Locate the cell with the specified text and output its (x, y) center coordinate. 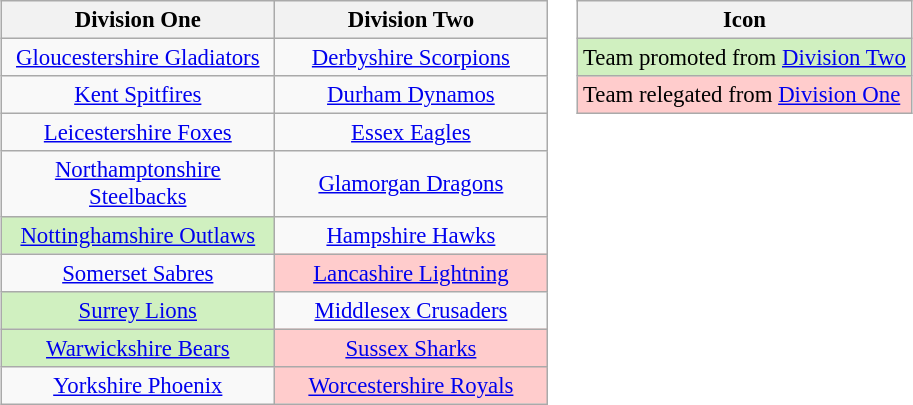
Surrey Lions (138, 310)
Hampshire Hawks (410, 235)
Essex Eagles (410, 133)
Team relegated from Division One (744, 95)
Middlesex Crusaders (410, 310)
Somerset Sabres (138, 273)
Northamptonshire Steelbacks (138, 184)
Icon (744, 20)
Sussex Sharks (410, 348)
Worcestershire Royals (410, 385)
Kent Spitfires (138, 95)
Lancashire Lightning (410, 273)
Division One (138, 20)
Division Two (410, 20)
Yorkshire Phoenix (138, 385)
Team promoted from Division Two (744, 58)
Warwickshire Bears (138, 348)
Durham Dynamos (410, 95)
Leicestershire Foxes (138, 133)
Nottinghamshire Outlaws (138, 235)
Gloucestershire Gladiators (138, 58)
Derbyshire Scorpions (410, 58)
Glamorgan Dragons (410, 184)
